Scan for the cell matching the given text and deliver its (X, Y) coordinate at center. 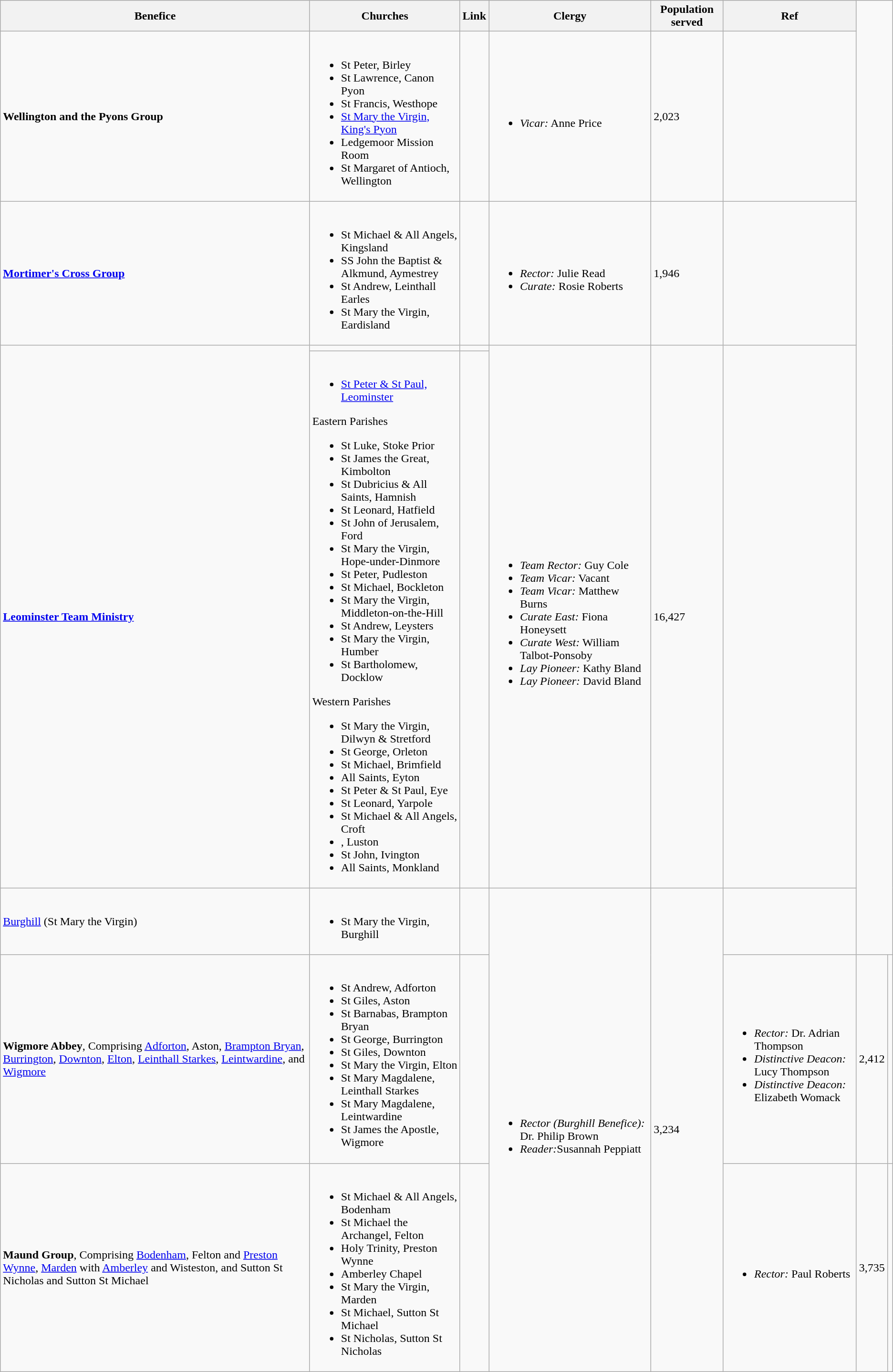
16,427 (687, 617)
3,234 (687, 1130)
St Mary the Virgin, Burghill (384, 921)
Rector (Burghill Benefice): Dr. Philip BrownReader:Susannah Peppiatt (570, 1130)
Wigmore Abbey, Comprising Adforton, Aston, Brampton Bryan, Burrington, Downton, Elton, Leinthall Starkes, Leintwardine, and Wigmore (156, 1059)
Churches (384, 16)
St Michael & All Angels, KingslandSS John the Baptist & Alkmund, AymestreySt Andrew, Leinthall EarlesSt Mary the Virgin, Eardisland (384, 273)
2,023 (687, 116)
Rector: Paul Roberts (789, 1268)
Rector: Julie ReadCurate: Rosie Roberts (570, 273)
Maund Group, Comprising Bodenham, Felton and Preston Wynne, Marden with Amberley and Wisteston, and Sutton St Nicholas and Sutton St Michael (156, 1268)
Burghill (St Mary the Virgin) (156, 921)
2,412 (872, 1059)
Ref (789, 16)
Vicar: Anne Price (570, 116)
Leominster Team Ministry (156, 617)
Rector: Dr. Adrian ThompsonDistinctive Deacon: Lucy ThompsonDistinctive Deacon: Elizabeth Womack (789, 1059)
St Peter, BirleySt Lawrence, Canon PyonSt Francis, WesthopeSt Mary the Virgin, King's PyonLedgemoor Mission RoomSt Margaret of Antioch, Wellington (384, 116)
Benefice (156, 16)
1,946 (687, 273)
Clergy (570, 16)
Mortimer's Cross Group (156, 273)
Link (474, 16)
Population served (687, 16)
3,735 (872, 1268)
Wellington and the Pyons Group (156, 116)
